Detect which cell encompasses the target text, then output its (X, Y) center coordinate. 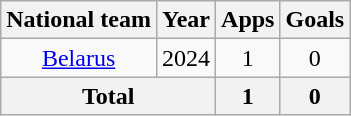
Year (186, 20)
National team (79, 20)
2024 (186, 58)
Goals (315, 20)
Total (108, 96)
Belarus (79, 58)
Apps (248, 20)
